Provide the [x, y] coordinate of the cell's center where the given text is located.  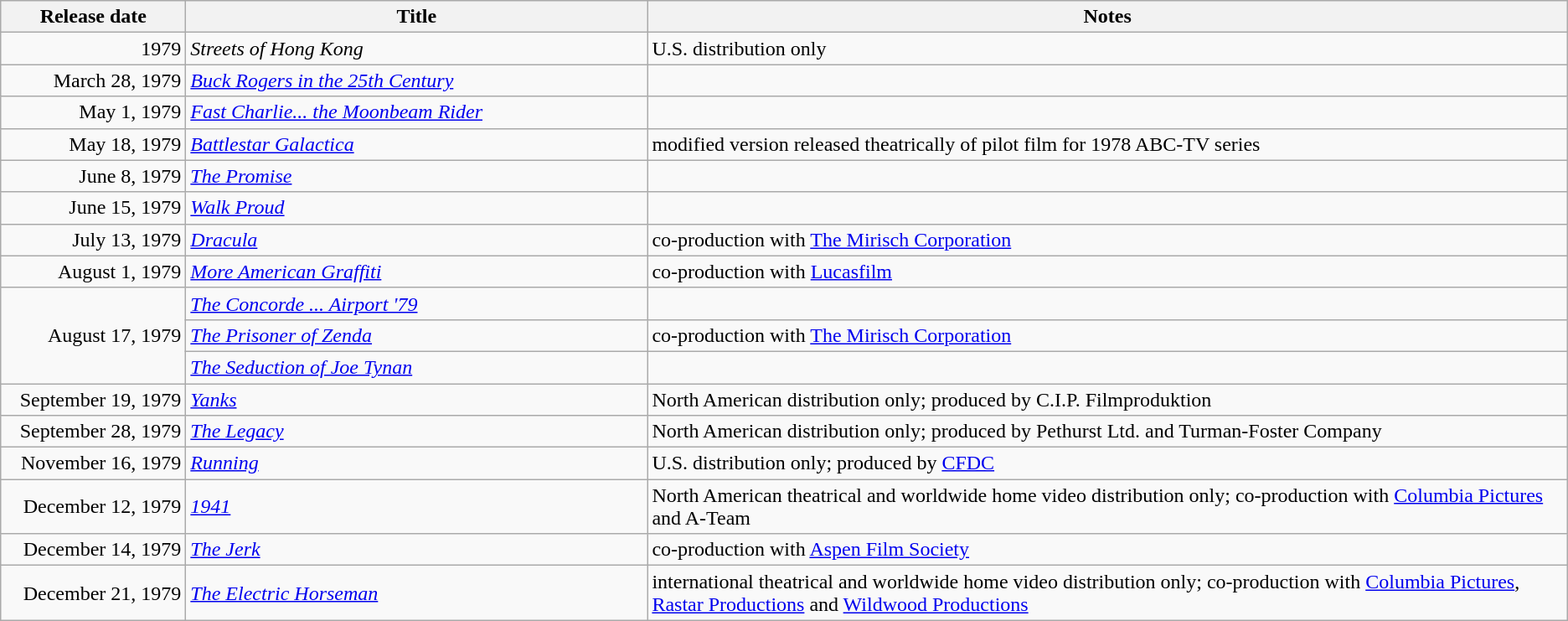
December 12, 1979 [94, 506]
The Seduction of Joe Tynan [417, 367]
The Promise [417, 176]
1941 [417, 506]
Walk Proud [417, 208]
Battlestar Galactica [417, 144]
North American distribution only; produced by C.I.P. Filmproduktion [1107, 400]
More American Graffiti [417, 272]
June 15, 1979 [94, 208]
June 8, 1979 [94, 176]
Title [417, 17]
Notes [1107, 17]
July 13, 1979 [94, 240]
Fast Charlie... the Moonbeam Rider [417, 112]
Running [417, 463]
May 18, 1979 [94, 144]
The Concorde ... Airport '79 [417, 303]
Yanks [417, 400]
December 21, 1979 [94, 593]
U.S. distribution only [1107, 49]
August 1, 1979 [94, 272]
co-production with Lucasfilm [1107, 272]
November 16, 1979 [94, 463]
The Jerk [417, 550]
August 17, 1979 [94, 335]
The Legacy [417, 432]
Dracula [417, 240]
North American theatrical and worldwide home video distribution only; co-production with Columbia Pictures and A-Team [1107, 506]
Streets of Hong Kong [417, 49]
Buck Rogers in the 25th Century [417, 80]
May 1, 1979 [94, 112]
March 28, 1979 [94, 80]
co-production with Aspen Film Society [1107, 550]
North American distribution only; produced by Pethurst Ltd. and Turman-Foster Company [1107, 432]
December 14, 1979 [94, 550]
The Electric Horseman [417, 593]
Release date [94, 17]
September 19, 1979 [94, 400]
1979 [94, 49]
The Prisoner of Zenda [417, 335]
September 28, 1979 [94, 432]
modified version released theatrically of pilot film for 1978 ABC-TV series [1107, 144]
U.S. distribution only; produced by CFDC [1107, 463]
